Extract the [x, y] coordinate from the center of the cell holding the provided text.  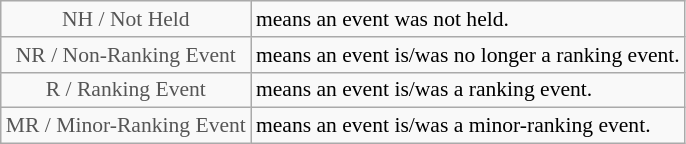
NH / Not Held [126, 19]
MR / Minor-Ranking Event [126, 126]
means an event was not held. [468, 19]
R / Ranking Event [126, 90]
means an event is/was no longer a ranking event. [468, 55]
means an event is/was a ranking event. [468, 90]
means an event is/was a minor-ranking event. [468, 126]
NR / Non-Ranking Event [126, 55]
